Detect which cell encompasses the target text, then output its (x, y) center coordinate. 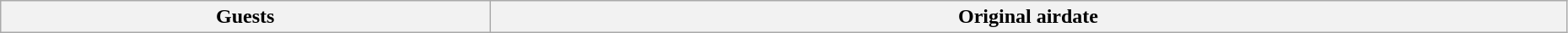
Original airdate (1029, 17)
Guests (245, 17)
